Locate the cell with the specified text and output its [X, Y] center coordinate. 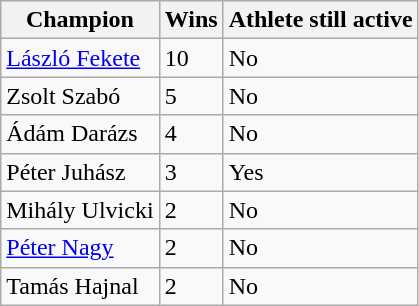
Champion [80, 20]
4 [191, 134]
3 [191, 172]
Péter Nagy [80, 248]
Yes [320, 172]
Tamás Hajnal [80, 286]
Wins [191, 20]
Athlete still active [320, 20]
Ádám Darázs [80, 134]
Mihály Ulvicki [80, 210]
Péter Juhász [80, 172]
5 [191, 96]
László Fekete [80, 58]
Zsolt Szabó [80, 96]
10 [191, 58]
